Identify which cell holds the provided text, then report its (X, Y) central coordinate. 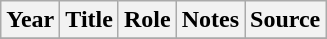
Role (147, 20)
Source (286, 20)
Year (30, 20)
Notes (210, 20)
Title (90, 20)
